Output the [X, Y] coordinate of the center of the cell containing the given text.  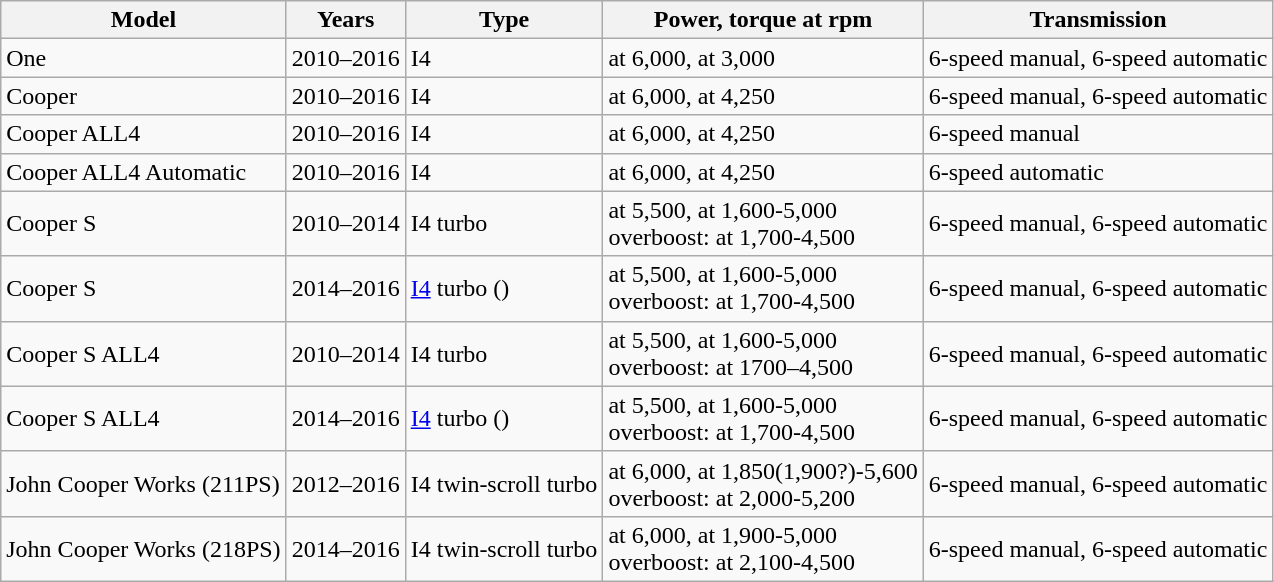
Cooper [144, 96]
at 5,500, at 1,600-5,000overboost: at 1700–4,500 [763, 354]
at 6,000, at 1,900-5,000overboost: at 2,100-4,500 [763, 548]
Cooper ALL4 Automatic [144, 172]
One [144, 58]
6-speed automatic [1098, 172]
2012–2016 [346, 484]
Power, torque at rpm [763, 20]
Cooper ALL4 [144, 134]
6-speed manual [1098, 134]
at 6,000, at 3,000 [763, 58]
Years [346, 20]
Transmission [1098, 20]
Model [144, 20]
Type [504, 20]
John Cooper Works (211PS) [144, 484]
at 6,000, at 1,850(1,900?)-5,600overboost: at 2,000-5,200 [763, 484]
John Cooper Works (218PS) [144, 548]
